Pinpoint the cell where the given text exists, returning its [x, y] midpoint coordinate. 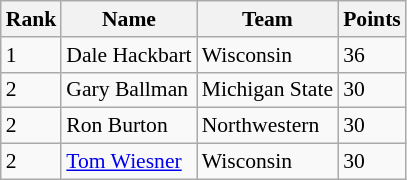
Ron Burton [128, 126]
Name [128, 19]
36 [372, 55]
Dale Hackbart [128, 55]
Gary Ballman [128, 90]
Michigan State [268, 90]
Team [268, 19]
Northwestern [268, 126]
Tom Wiesner [128, 162]
Points [372, 19]
1 [32, 55]
Rank [32, 19]
